Locate the cell with the specified text and output its [X, Y] center coordinate. 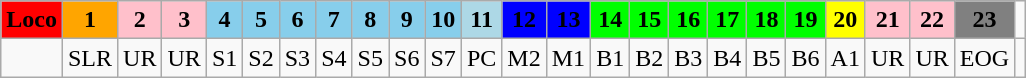
S5 [370, 58]
20 [845, 20]
12 [524, 20]
19 [806, 20]
17 [728, 20]
S3 [297, 58]
PC [481, 58]
S2 [261, 58]
2 [140, 20]
14 [610, 20]
S1 [224, 58]
22 [932, 20]
13 [568, 20]
1 [90, 20]
B1 [610, 58]
EOG [984, 58]
S6 [406, 58]
4 [224, 20]
B3 [688, 58]
B2 [650, 58]
21 [887, 20]
3 [184, 20]
B4 [728, 58]
B6 [806, 58]
6 [297, 20]
A1 [845, 58]
S4 [334, 58]
SLR [90, 58]
15 [650, 20]
M1 [568, 58]
23 [984, 20]
11 [481, 20]
18 [766, 20]
10 [443, 20]
S7 [443, 58]
16 [688, 20]
B5 [766, 58]
7 [334, 20]
9 [406, 20]
8 [370, 20]
M2 [524, 58]
Loco [32, 20]
5 [261, 20]
